Search for the cell housing the specified text and yield its [X, Y] center coordinate. 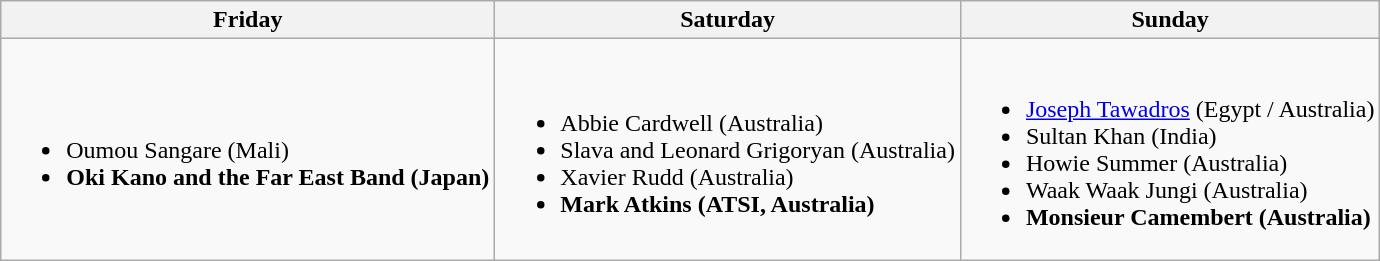
Saturday [728, 20]
Joseph Tawadros (Egypt / Australia)Sultan Khan (India)Howie Summer (Australia)Waak Waak Jungi (Australia)Monsieur Camembert (Australia) [1170, 150]
Oumou Sangare (Mali)Oki Kano and the Far East Band (Japan) [248, 150]
Sunday [1170, 20]
Friday [248, 20]
Abbie Cardwell (Australia)Slava and Leonard Grigoryan (Australia)Xavier Rudd (Australia)Mark Atkins (ATSI, Australia) [728, 150]
